Provide the [X, Y] coordinate of the cell's center where the given text is located.  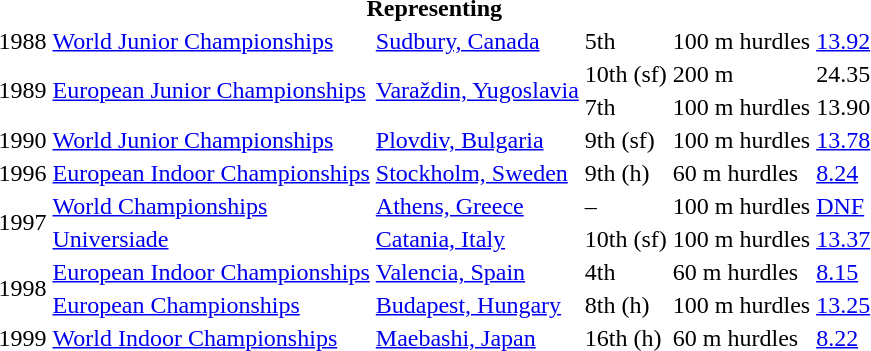
European Junior Championships [211, 90]
8th (h) [626, 305]
Budapest, Hungary [477, 305]
9th (h) [626, 173]
European Championships [211, 305]
Valencia, Spain [477, 272]
Catania, Italy [477, 239]
200 m [741, 74]
Universiade [211, 239]
9th (sf) [626, 140]
Stockholm, Sweden [477, 173]
World Championships [211, 206]
4th [626, 272]
Athens, Greece [477, 206]
Varaždin, Yugoslavia [477, 90]
Plovdiv, Bulgaria [477, 140]
– [626, 206]
Sudbury, Canada [477, 41]
5th [626, 41]
7th [626, 107]
